Identify which cell holds the provided text, then report its (x, y) central coordinate. 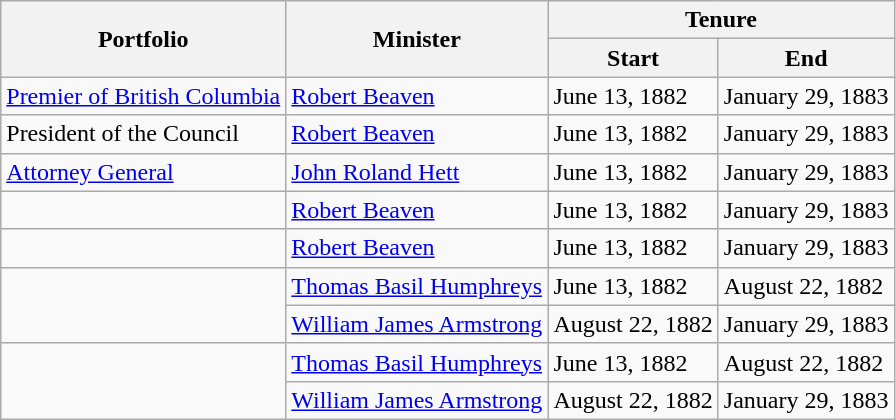
Premier of British Columbia (144, 96)
Minister (417, 39)
Tenure (721, 20)
Portfolio (144, 39)
Attorney General (144, 172)
End (806, 58)
Start (633, 58)
President of the Council (144, 134)
John Roland Hett (417, 172)
